From the cell containing the given text, extract its center point as [X, Y] coordinate. 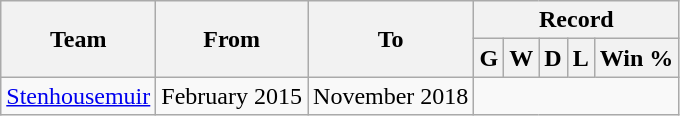
Stenhousemuir [78, 96]
L [580, 58]
November 2018 [391, 96]
D [553, 58]
Team [78, 39]
Win % [636, 58]
W [522, 58]
To [391, 39]
From [232, 39]
G [489, 58]
Record [576, 20]
February 2015 [232, 96]
